Identify which cell holds the provided text, then report its (x, y) central coordinate. 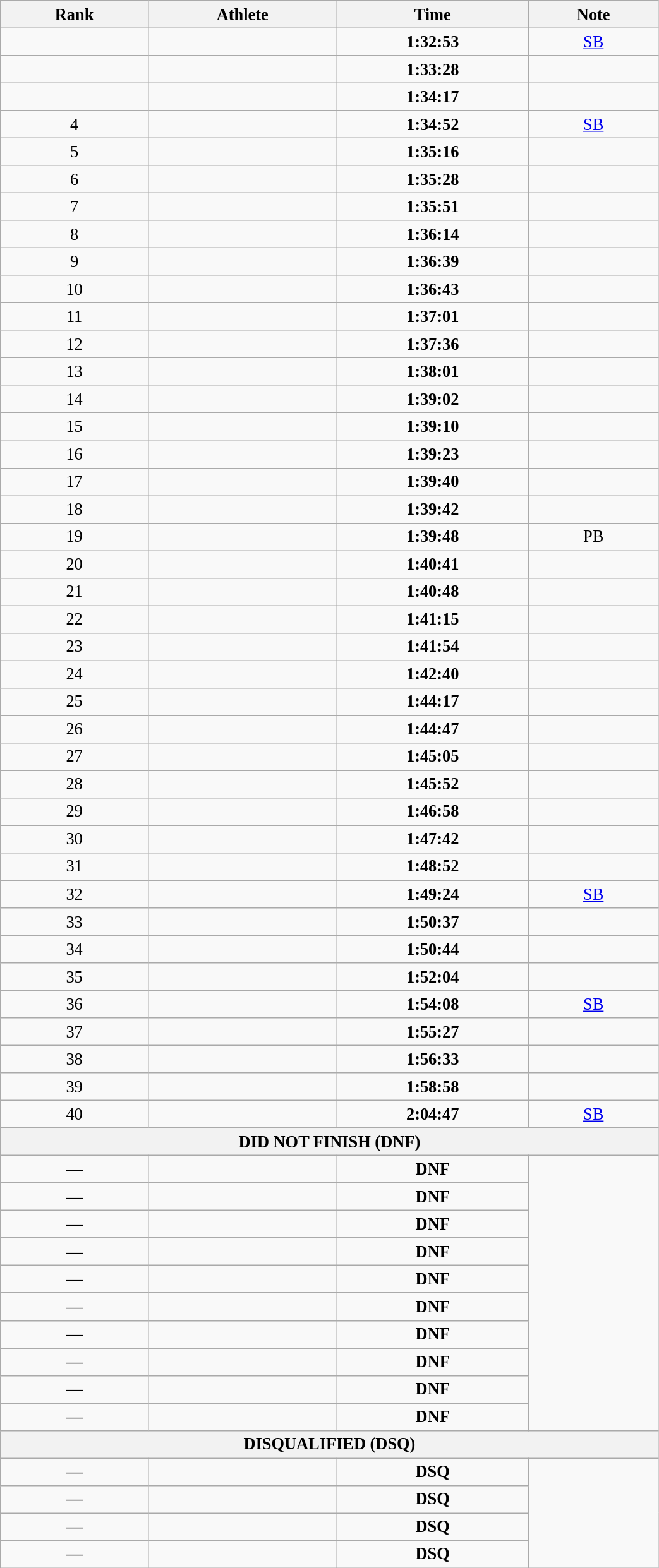
1:36:43 (432, 289)
1:50:44 (432, 949)
1:39:10 (432, 427)
1:39:02 (432, 399)
37 (75, 1032)
1:41:54 (432, 647)
11 (75, 316)
6 (75, 179)
1:39:40 (432, 482)
19 (75, 537)
1:54:08 (432, 1004)
Note (593, 14)
1:58:58 (432, 1087)
1:37:01 (432, 316)
22 (75, 619)
PB (593, 537)
26 (75, 729)
1:45:52 (432, 784)
14 (75, 399)
27 (75, 757)
1:35:51 (432, 206)
5 (75, 152)
1:40:41 (432, 564)
Rank (75, 14)
21 (75, 592)
DISQUALIFIED (DSQ) (330, 1444)
1:48:52 (432, 866)
2:04:47 (432, 1114)
1:34:17 (432, 97)
1:45:05 (432, 757)
1:40:48 (432, 592)
1:35:16 (432, 152)
31 (75, 866)
1:38:01 (432, 371)
15 (75, 427)
1:37:36 (432, 344)
1:41:15 (432, 619)
Athlete (243, 14)
12 (75, 344)
40 (75, 1114)
18 (75, 509)
4 (75, 124)
39 (75, 1087)
16 (75, 454)
1:36:14 (432, 234)
36 (75, 1004)
32 (75, 894)
1:35:28 (432, 179)
1:44:47 (432, 729)
9 (75, 261)
8 (75, 234)
1:36:39 (432, 261)
13 (75, 371)
35 (75, 976)
1:49:24 (432, 894)
33 (75, 921)
30 (75, 839)
1:47:42 (432, 839)
24 (75, 674)
1:46:58 (432, 811)
25 (75, 702)
38 (75, 1059)
23 (75, 647)
1:56:33 (432, 1059)
20 (75, 564)
1:52:04 (432, 976)
17 (75, 482)
29 (75, 811)
1:39:42 (432, 509)
1:39:48 (432, 537)
1:50:37 (432, 921)
1:33:28 (432, 69)
1:55:27 (432, 1032)
1:34:52 (432, 124)
1:44:17 (432, 702)
10 (75, 289)
Time (432, 14)
1:32:53 (432, 42)
DID NOT FINISH (DNF) (330, 1142)
28 (75, 784)
7 (75, 206)
1:39:23 (432, 454)
1:42:40 (432, 674)
34 (75, 949)
